Output the (X, Y) coordinate of the center of the cell containing the given text.  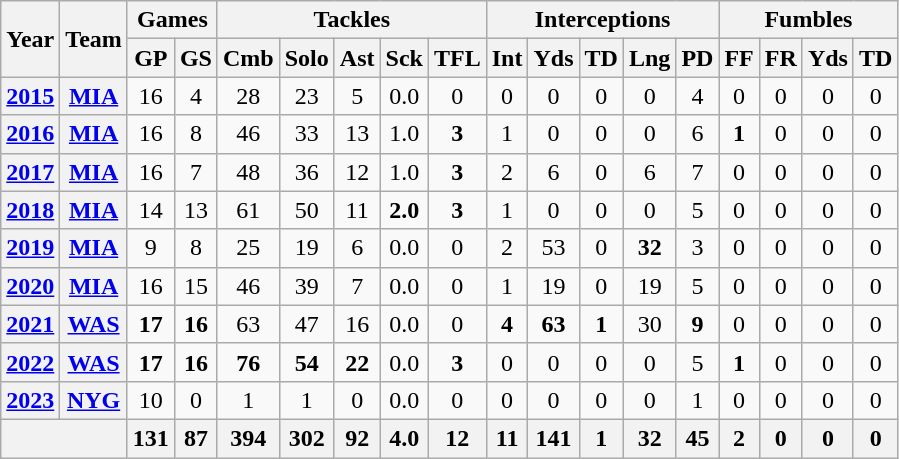
48 (248, 172)
Cmb (248, 58)
Team (94, 39)
2015 (30, 96)
61 (248, 210)
76 (248, 362)
Fumbles (808, 20)
Int (507, 58)
FR (780, 58)
39 (306, 286)
14 (150, 210)
15 (196, 286)
TFL (457, 58)
23 (306, 96)
Ast (357, 58)
Lng (649, 58)
47 (306, 324)
22 (357, 362)
Solo (306, 58)
PD (698, 58)
45 (698, 438)
33 (306, 134)
NYG (94, 400)
2016 (30, 134)
50 (306, 210)
2020 (30, 286)
GS (196, 58)
28 (248, 96)
2017 (30, 172)
2022 (30, 362)
2.0 (404, 210)
Interceptions (602, 20)
36 (306, 172)
302 (306, 438)
141 (554, 438)
Year (30, 39)
92 (357, 438)
30 (649, 324)
394 (248, 438)
10 (150, 400)
GP (150, 58)
4.0 (404, 438)
2018 (30, 210)
Tackles (352, 20)
87 (196, 438)
53 (554, 248)
25 (248, 248)
2021 (30, 324)
131 (150, 438)
2023 (30, 400)
FF (739, 58)
Sck (404, 58)
2019 (30, 248)
Games (172, 20)
54 (306, 362)
